Locate the cell with the specified text and output its (x, y) center coordinate. 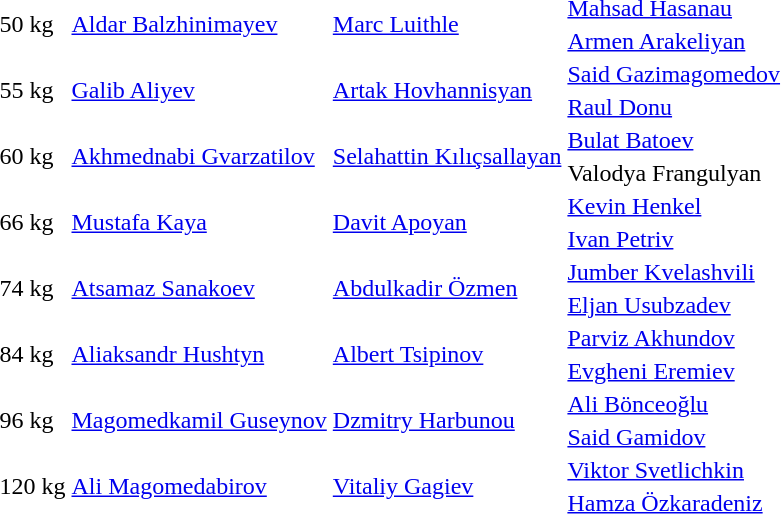
Aliaksandr Hushtyn (199, 354)
Selahattin Kılıçsallayan (447, 156)
Artak Hovhannisyan (447, 90)
Magomedkamil Guseynov (199, 420)
Albert Tsipinov (447, 354)
Abdulkadir Özmen (447, 288)
Galib Aliyev (199, 90)
Atsamaz Sanakoev (199, 288)
Mustafa Kaya (199, 222)
Akhmednabi Gvarzatilov (199, 156)
Davit Apoyan (447, 222)
Dzmitry Harbunou (447, 420)
